Detect which cell encompasses the target text, then output its (X, Y) center coordinate. 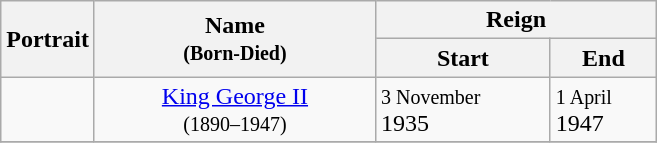
Portrait (48, 39)
Name(Born-Died) (234, 39)
King George II(1890–1947) (234, 110)
Reign (516, 20)
End (603, 58)
Start (462, 58)
1 April1947 (603, 110)
3 November1935 (462, 110)
